Pinpoint the cell where the given text exists, returning its [X, Y] midpoint coordinate. 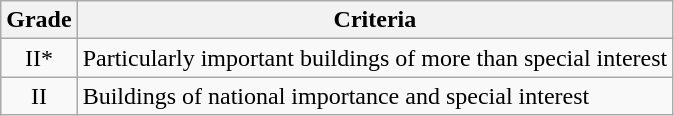
II* [39, 58]
II [39, 96]
Criteria [375, 20]
Grade [39, 20]
Particularly important buildings of more than special interest [375, 58]
Buildings of national importance and special interest [375, 96]
